Output the [x, y] coordinate of the center of the cell containing the given text.  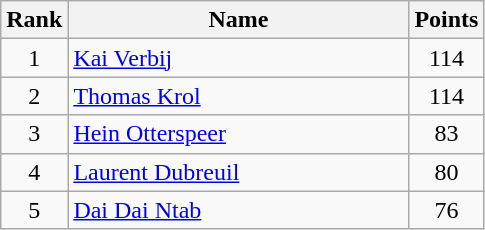
2 [34, 96]
Rank [34, 20]
4 [34, 172]
Kai Verbij [238, 58]
Dai Dai Ntab [238, 210]
3 [34, 134]
Hein Otterspeer [238, 134]
80 [446, 172]
76 [446, 210]
Laurent Dubreuil [238, 172]
Points [446, 20]
83 [446, 134]
Thomas Krol [238, 96]
5 [34, 210]
Name [238, 20]
1 [34, 58]
